Return [x, y] of the center of cell containing provided text 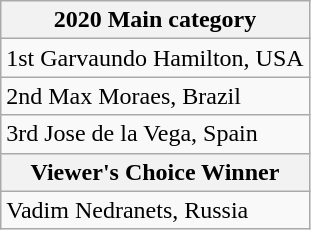
2nd Max Moraes, Brazil [155, 96]
Viewer's Choice Winner [155, 172]
2020 Main category [155, 20]
1st Garvaundo Hamilton, USA [155, 58]
3rd Jose de la Vega, Spain [155, 134]
Vadim Nedranets, Russia [155, 210]
